Find where the given text appears and provide that cell's center as [X, Y] coordinate. 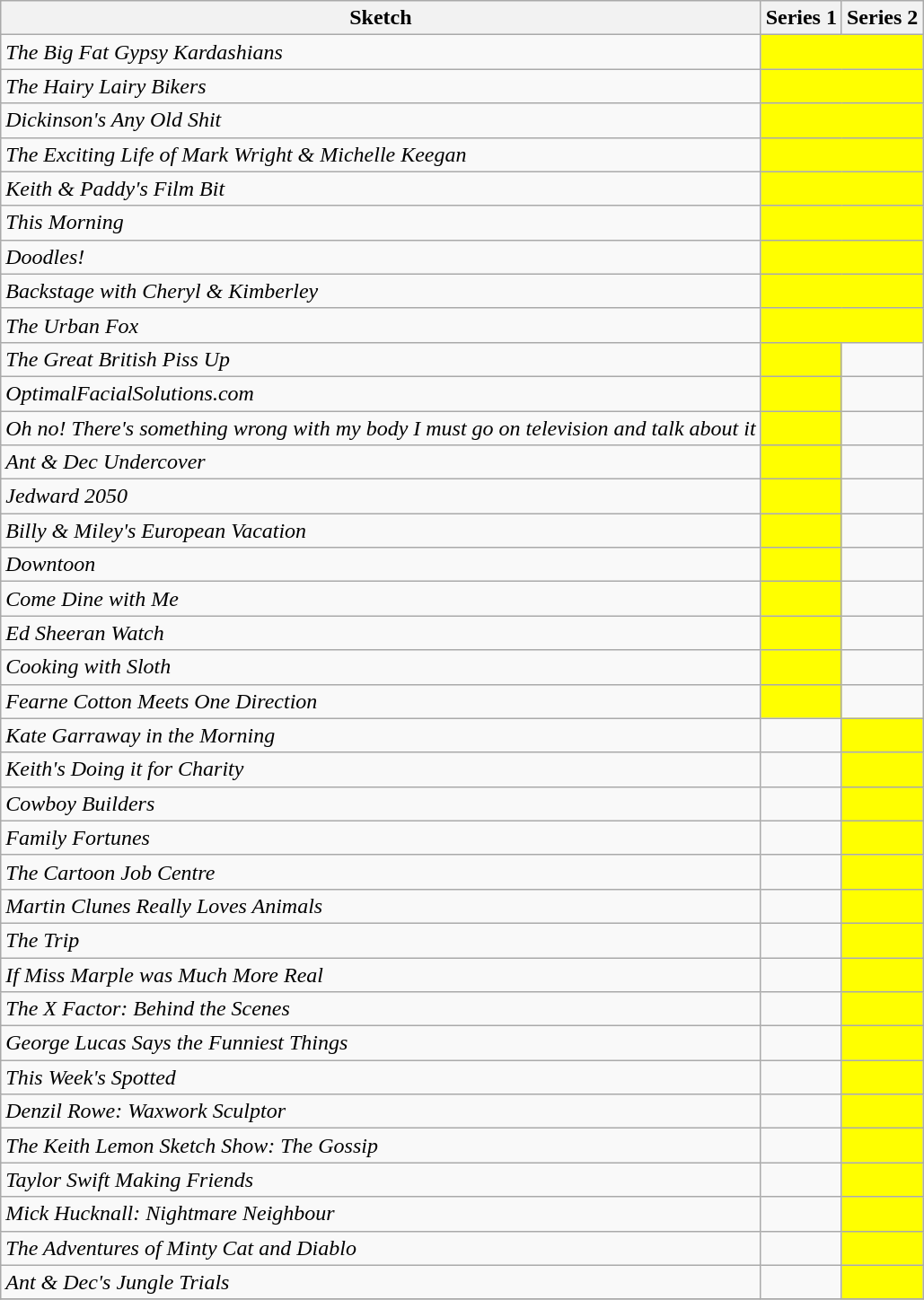
Fearne Cotton Meets One Direction [381, 701]
Martin Clunes Really Loves Animals [381, 906]
Come Dine with Me [381, 599]
Doodles! [381, 257]
Downtoon [381, 565]
The Adventures of Minty Cat and Diablo [381, 1248]
Cowboy Builders [381, 804]
Jedward 2050 [381, 496]
The Exciting Life of Mark Wright & Michelle Keegan [381, 154]
The Urban Fox [381, 325]
The Keith Lemon Sketch Show: The Gossip [381, 1146]
Series 1 [801, 18]
Ant & Dec's Jungle Trials [381, 1282]
The Cartoon Job Centre [381, 872]
Keith's Doing it for Charity [381, 769]
The Great British Piss Up [381, 359]
This Morning [381, 223]
The X Factor: Behind the Scenes [381, 1009]
Cooking with Sloth [381, 667]
The Big Fat Gypsy Kardashians [381, 52]
Ant & Dec Undercover [381, 462]
The Trip [381, 940]
Denzil Rowe: Waxwork Sculptor [381, 1111]
Family Fortunes [381, 838]
Series 2 [882, 18]
If Miss Marple was Much More Real [381, 974]
Mick Hucknall: Nightmare Neighbour [381, 1214]
Dickinson's Any Old Shit [381, 120]
Ed Sheeran Watch [381, 633]
Billy & Miley's European Vacation [381, 531]
Backstage with Cheryl & Kimberley [381, 291]
Kate Garraway in the Morning [381, 735]
George Lucas Says the Funniest Things [381, 1043]
Keith & Paddy's Film Bit [381, 189]
OptimalFacialSolutions.com [381, 393]
Oh no! There's something wrong with my body I must go on television and talk about it [381, 428]
The Hairy Lairy Bikers [381, 86]
Taylor Swift Making Friends [381, 1180]
Sketch [381, 18]
This Week's Spotted [381, 1077]
